Capture the cell that displays the provided text and extract its (x, y) central coordinate. 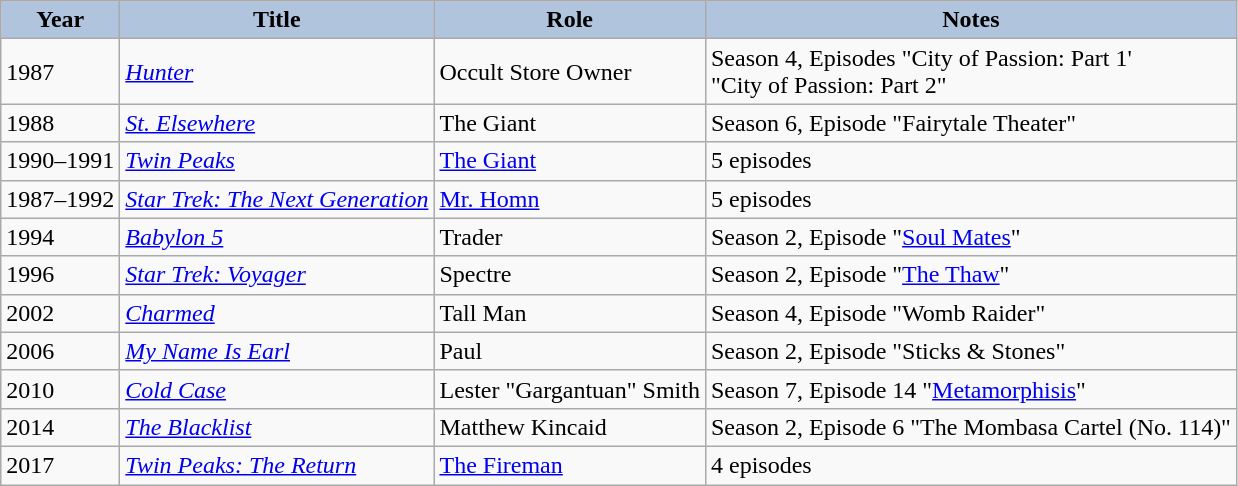
The Blacklist (277, 427)
Season 4, Episode "Womb Raider" (970, 313)
Star Trek: The Next Generation (277, 199)
Season 6, Episode "Fairytale Theater" (970, 123)
1987 (60, 72)
1996 (60, 275)
2006 (60, 351)
Trader (570, 237)
Charmed (277, 313)
1988 (60, 123)
Occult Store Owner (570, 72)
Paul (570, 351)
Season 2, Episode "Soul Mates" (970, 237)
Year (60, 20)
Season 4, Episodes "City of Passion: Part 1'"City of Passion: Part 2" (970, 72)
Twin Peaks: The Return (277, 465)
Hunter (277, 72)
Babylon 5 (277, 237)
St. Elsewhere (277, 123)
Role (570, 20)
1987–1992 (60, 199)
Season 2, Episode "Sticks & Stones" (970, 351)
My Name Is Earl (277, 351)
Mr. Homn (570, 199)
Lester "Gargantuan" Smith (570, 389)
4 episodes (970, 465)
Star Trek: Voyager (277, 275)
1994 (60, 237)
Cold Case (277, 389)
1990–1991 (60, 161)
2010 (60, 389)
2002 (60, 313)
Title (277, 20)
2014 (60, 427)
2017 (60, 465)
Spectre (570, 275)
Tall Man (570, 313)
Season 2, Episode "The Thaw" (970, 275)
Season 2, Episode 6 "The Mombasa Cartel (No. 114)" (970, 427)
Twin Peaks (277, 161)
Notes (970, 20)
The Fireman (570, 465)
Matthew Kincaid (570, 427)
Season 7, Episode 14 "Metamorphisis" (970, 389)
